Return (X, Y) of the center of cell containing provided text 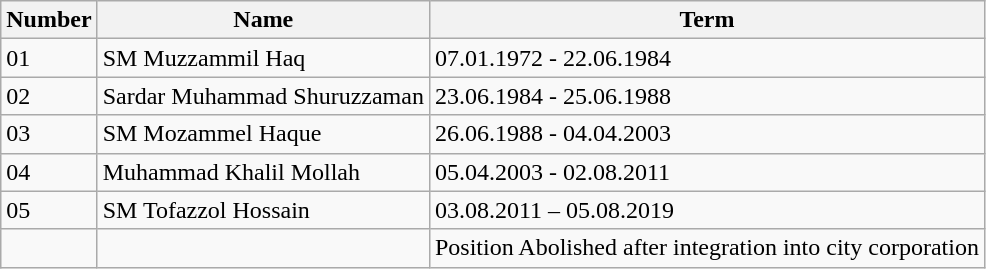
Number (49, 20)
03 (49, 134)
Sardar Muhammad Shuruzzaman (263, 96)
07.01.1972 - 22.06.1984 (706, 58)
01 (49, 58)
Name (263, 20)
23.06.1984 - 25.06.1988 (706, 96)
26.06.1988 - 04.04.2003 (706, 134)
02 (49, 96)
SM Tofazzol Hossain (263, 210)
Term (706, 20)
Muhammad Khalil Mollah (263, 172)
03.08.2011 – 05.08.2019 (706, 210)
SM Muzzammil Haq (263, 58)
05 (49, 210)
05.04.2003 - 02.08.2011 (706, 172)
SM Mozammel Haque (263, 134)
04 (49, 172)
Position Abolished after integration into city corporation (706, 248)
